Provide the [x, y] coordinate of the cell's center where the given text is located.  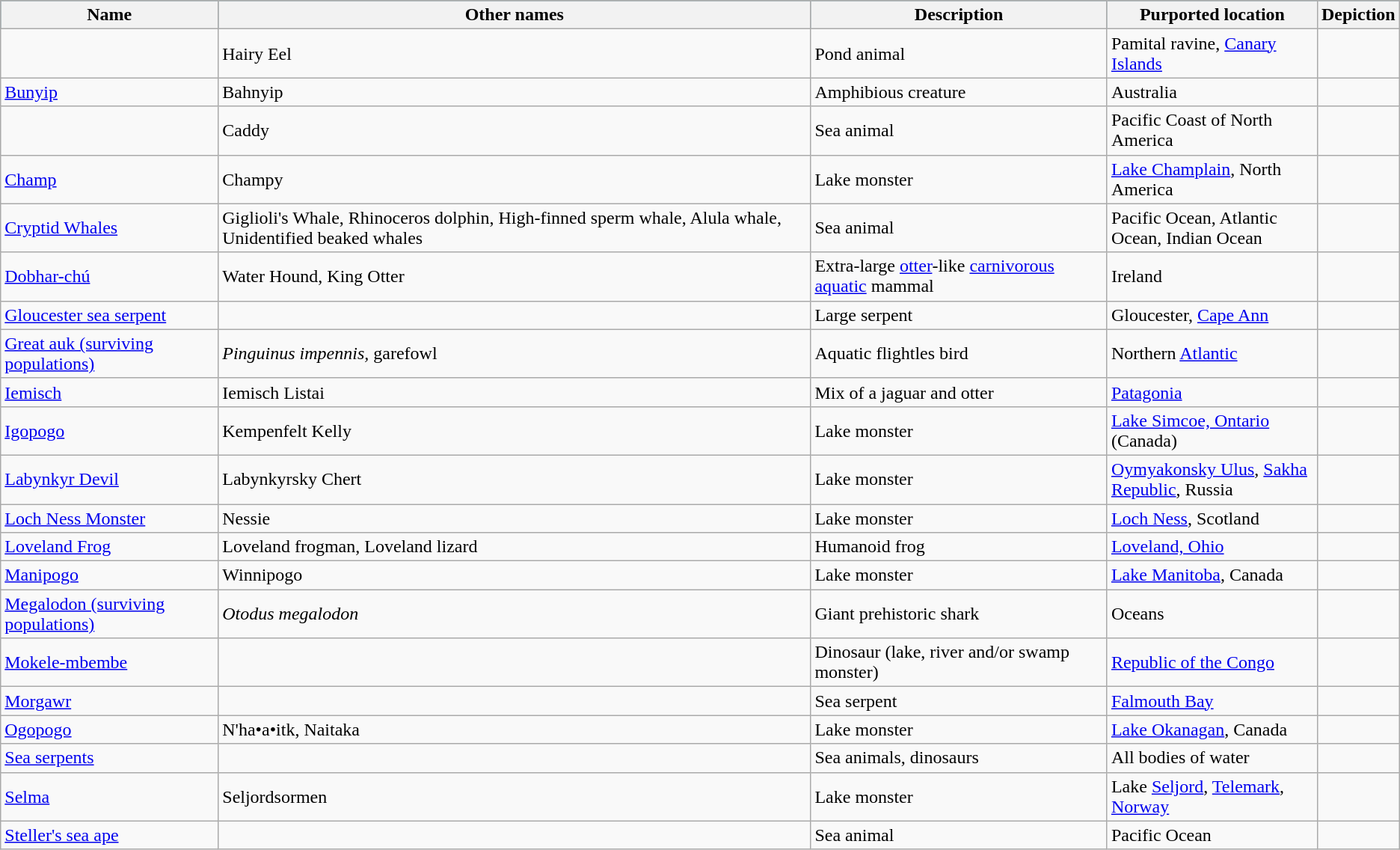
Loveland, Ohio [1212, 547]
Seljordsormen [515, 796]
Steller's sea ape [109, 835]
Oceans [1212, 614]
Hairy Eel [515, 54]
Pamital ravine, Canary Islands [1212, 54]
Name [109, 15]
Australia [1212, 92]
Pacific Ocean, Atlantic Ocean, Indian Ocean [1212, 227]
Loch Ness, Scotland [1212, 519]
N'ha•a•itk, Naitaka [515, 730]
Champ [109, 180]
Depiction [1358, 15]
Pond animal [959, 54]
Sea serpents [109, 758]
Oymyakonsky Ulus, Sakha Republic, Russia [1212, 479]
Humanoid frog [959, 547]
Winnipogo [515, 575]
Patagonia [1212, 392]
Pinguinus impennis, garefowl [515, 353]
Bunyip [109, 92]
Description [959, 15]
Large serpent [959, 315]
Champy [515, 180]
Mokele-mbembe [109, 663]
Water Hound, King Otter [515, 277]
Caddy [515, 130]
Mix of a jaguar and otter [959, 392]
Otodus megalodon [515, 614]
Labynkyrsky Chert [515, 479]
Loveland frogman, Loveland lizard [515, 547]
Igopogo [109, 431]
Northern Atlantic [1212, 353]
Pacific Ocean [1212, 835]
Ogopogo [109, 730]
Aquatic flightles bird [959, 353]
Loch Ness Monster [109, 519]
Cryptid Whales [109, 227]
Extra-large otter-like carnivorous aquatic mammal [959, 277]
Amphibious creature [959, 92]
Pacific Coast of North America [1212, 130]
Manipogo [109, 575]
Ireland [1212, 277]
Purported location [1212, 15]
Lake Manitoba, Canada [1212, 575]
Sea serpent [959, 701]
Lake Okanagan, Canada [1212, 730]
All bodies of water [1212, 758]
Kempenfelt Kelly [515, 431]
Lake Champlain, North America [1212, 180]
Iemisch Listai [515, 392]
Selma [109, 796]
Lake Simcoe, Ontario (Canada) [1212, 431]
Great auk (surviving populations) [109, 353]
Gloucester, Cape Ann [1212, 315]
Dinosaur (lake, river and/or swamp monster) [959, 663]
Bahnyip [515, 92]
Dobhar-chú [109, 277]
Labynkyr Devil [109, 479]
Sea animals, dinosaurs [959, 758]
Giant prehistoric shark [959, 614]
Lake Seljord, Telemark, Norway [1212, 796]
Other names [515, 15]
Nessie [515, 519]
Loveland Frog [109, 547]
Iemisch [109, 392]
Falmouth Bay [1212, 701]
Gloucester sea serpent [109, 315]
Megalodon (surviving populations) [109, 614]
Morgawr [109, 701]
Republic of the Congo [1212, 663]
Giglioli's Whale, Rhinoceros dolphin, High-finned sperm whale, Alula whale, Unidentified beaked whales [515, 227]
